Extract the [x, y] coordinate from the center of the cell holding the provided text.  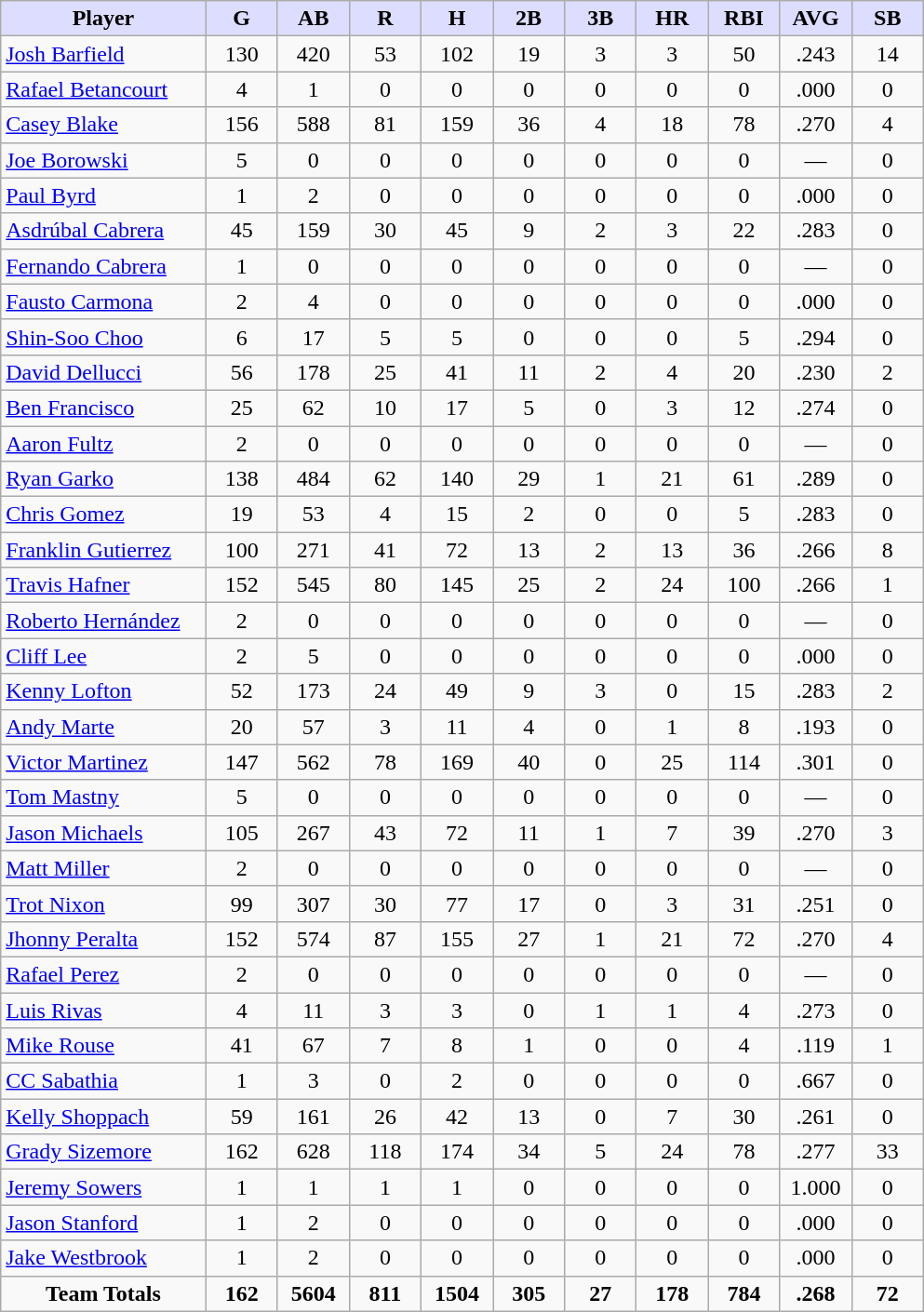
140 [456, 479]
145 [456, 585]
173 [313, 691]
267 [313, 833]
10 [385, 408]
.289 [815, 479]
Paul Byrd [103, 195]
.274 [815, 408]
118 [385, 1152]
Rafael Betancourt [103, 89]
29 [529, 479]
Ryan Garko [103, 479]
Ben Francisco [103, 408]
22 [744, 231]
80 [385, 585]
3B [601, 19]
Shin-Soo Choo [103, 337]
Fausto Carmona [103, 301]
87 [385, 939]
307 [313, 904]
628 [313, 1152]
.273 [815, 1010]
77 [456, 904]
6 [242, 337]
Kelly Shoppach [103, 1117]
305 [529, 1293]
HR [672, 19]
Andy Marte [103, 727]
Jhonny Peralta [103, 939]
Asdrúbal Cabrera [103, 231]
484 [313, 479]
Trot Nixon [103, 904]
AVG [815, 19]
Jason Michaels [103, 833]
105 [242, 833]
.119 [815, 1046]
43 [385, 833]
26 [385, 1117]
CC Sabathia [103, 1081]
562 [313, 762]
130 [242, 54]
Jeremy Sowers [103, 1187]
Fernando Cabrera [103, 266]
52 [242, 691]
40 [529, 762]
.261 [815, 1117]
Grady Sizemore [103, 1152]
33 [888, 1152]
Joe Borowski [103, 160]
Victor Martinez [103, 762]
2B [529, 19]
155 [456, 939]
1504 [456, 1293]
50 [744, 54]
RBI [744, 19]
David Dellucci [103, 372]
Cliff Lee [103, 656]
56 [242, 372]
.251 [815, 904]
Josh Barfield [103, 54]
.193 [815, 727]
R [385, 19]
174 [456, 1152]
Jake Westbrook [103, 1258]
39 [744, 833]
811 [385, 1293]
Matt Miller [103, 868]
Kenny Lofton [103, 691]
59 [242, 1117]
574 [313, 939]
147 [242, 762]
784 [744, 1293]
161 [313, 1117]
14 [888, 54]
.294 [815, 337]
Franklin Gutierrez [103, 550]
42 [456, 1117]
102 [456, 54]
61 [744, 479]
138 [242, 479]
Tom Mastny [103, 797]
5604 [313, 1293]
Jason Stanford [103, 1223]
420 [313, 54]
99 [242, 904]
588 [313, 125]
Casey Blake [103, 125]
67 [313, 1046]
Rafael Perez [103, 974]
81 [385, 125]
Roberto Hernández [103, 621]
.667 [815, 1081]
AB [313, 19]
Team Totals [103, 1293]
.301 [815, 762]
57 [313, 727]
SB [888, 19]
156 [242, 125]
12 [744, 408]
Aaron Fultz [103, 444]
.277 [815, 1152]
545 [313, 585]
1.000 [815, 1187]
.243 [815, 54]
Player [103, 19]
169 [456, 762]
.268 [815, 1293]
31 [744, 904]
49 [456, 691]
271 [313, 550]
Mike Rouse [103, 1046]
.230 [815, 372]
18 [672, 125]
34 [529, 1152]
Travis Hafner [103, 585]
114 [744, 762]
Chris Gomez [103, 515]
Luis Rivas [103, 1010]
G [242, 19]
H [456, 19]
